Detect which cell encompasses the target text, then output its (x, y) center coordinate. 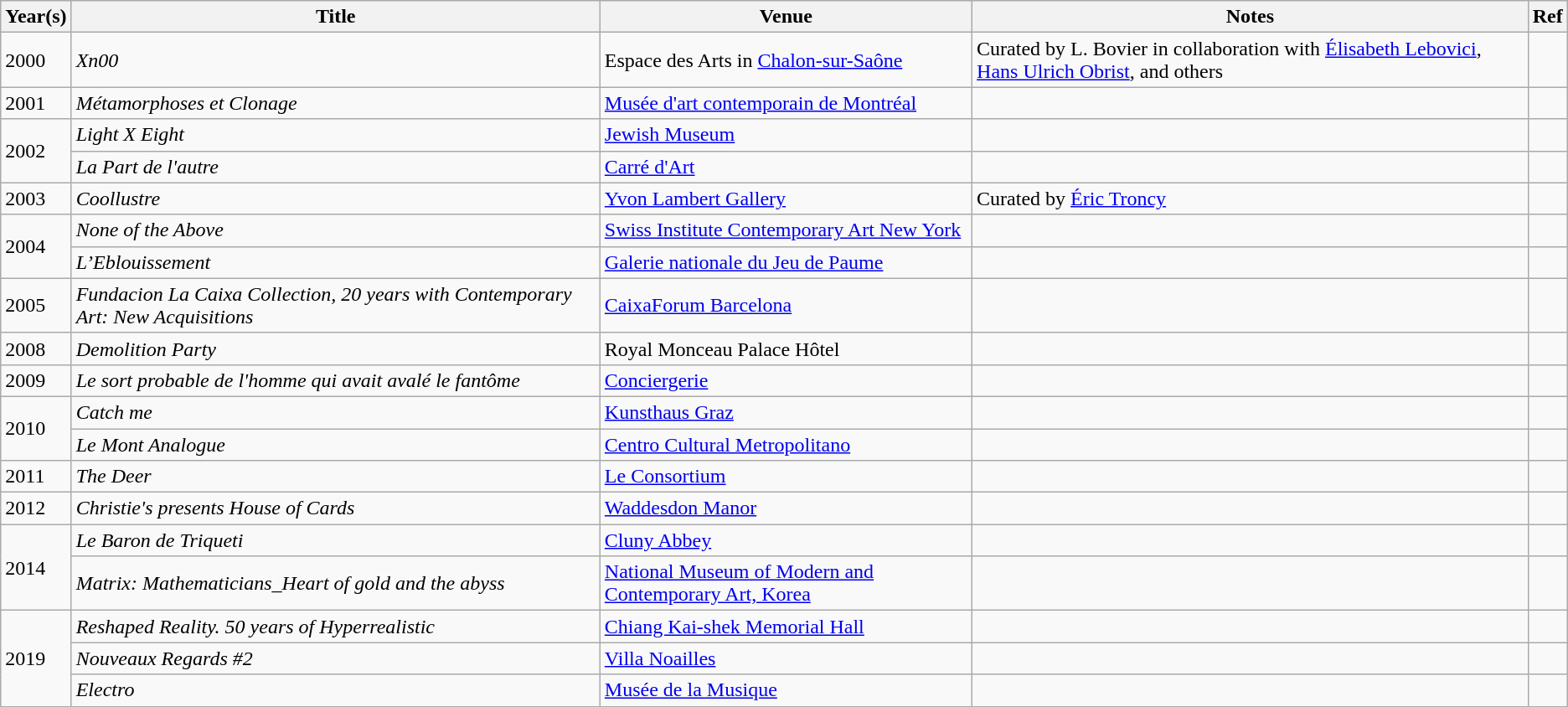
Catch me (335, 412)
National Museum of Modern and Contemporary Art, Korea (786, 583)
2012 (36, 508)
Nouveaux Regards #2 (335, 658)
Demolition Party (335, 348)
Musée de la Musique (786, 690)
Le Baron de Triqueti (335, 540)
Electro (335, 690)
Le sort probable de l'homme qui avait avalé le fantôme (335, 380)
Villa Noailles (786, 658)
Chiang Kai-shek Memorial Hall (786, 627)
L’Eblouissement (335, 262)
Conciergerie (786, 380)
Venue (786, 17)
Le Mont Analogue (335, 445)
Fundacion La Caixa Collection, 20 years with Contemporary Art: New Acquisitions (335, 305)
Le Consortium (786, 477)
Carré d'Art (786, 167)
Light X Eight (335, 135)
Yvon Lambert Gallery (786, 199)
Espace des Arts in Chalon-sur-Saône (786, 60)
Year(s) (36, 17)
Swiss Institute Contemporary Art New York (786, 230)
2003 (36, 199)
Reshaped Reality. 50 years of Hyperrealistic (335, 627)
Centro Cultural Metropolitano (786, 445)
Notes (1251, 17)
2001 (36, 103)
2000 (36, 60)
2008 (36, 348)
Coollustre (335, 199)
2014 (36, 568)
2004 (36, 246)
2002 (36, 151)
Royal Monceau Palace Hôtel (786, 348)
2009 (36, 380)
Musée d'art contemporain de Montréal (786, 103)
Xn00 (335, 60)
Kunsthaus Graz (786, 412)
Curated by L. Bovier in collaboration with Élisabeth Lebovici, Hans Ulrich Obrist, and others (1251, 60)
Galerie nationale du Jeu de Paume (786, 262)
2011 (36, 477)
2019 (36, 658)
Matrix: Mathematicians_Heart of gold and the abyss (335, 583)
Jewish Museum (786, 135)
2010 (36, 428)
Ref (1548, 17)
Title (335, 17)
The Deer (335, 477)
2005 (36, 305)
Métamorphoses et Clonage (335, 103)
Christie's presents House of Cards (335, 508)
None of the Above (335, 230)
La Part de l'autre (335, 167)
Curated by Éric Troncy (1251, 199)
Waddesdon Manor (786, 508)
CaixaForum Barcelona (786, 305)
Cluny Abbey (786, 540)
